Scan for the cell matching the given text and deliver its [X, Y] coordinate at center. 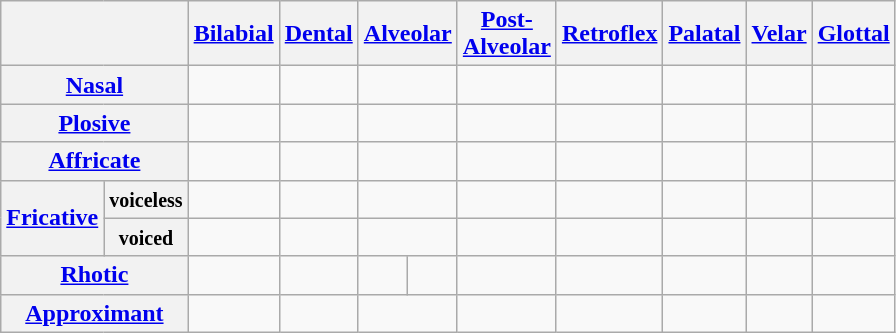
voiced [146, 237]
Alveolar [408, 34]
Post-Alveolar [506, 34]
Fricative [52, 218]
Palatal [704, 34]
Rhotic [94, 275]
Retroflex [610, 34]
Glottal [854, 34]
Nasal [94, 85]
Approximant [94, 313]
voiceless [146, 199]
Bilabial [234, 34]
Velar [779, 34]
Affricate [94, 161]
Plosive [94, 123]
Dental [318, 34]
